Return (x, y) of the center of cell containing provided text 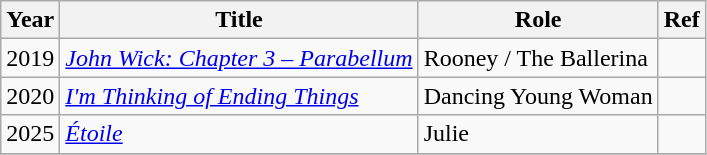
Title (239, 20)
Year (30, 20)
Rooney / The Ballerina (538, 58)
Julie (538, 134)
Ref (682, 20)
Dancing Young Woman (538, 96)
Role (538, 20)
2025 (30, 134)
Étoile (239, 134)
2020 (30, 96)
I'm Thinking of Ending Things (239, 96)
2019 (30, 58)
John Wick: Chapter 3 – Parabellum (239, 58)
